Identify which cell holds the provided text, then report its (x, y) central coordinate. 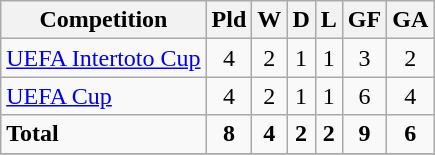
3 (364, 58)
9 (364, 134)
8 (229, 134)
L (328, 20)
Competition (104, 20)
Pld (229, 20)
UEFA Cup (104, 96)
W (270, 20)
D (301, 20)
UEFA Intertoto Cup (104, 58)
GA (410, 20)
GF (364, 20)
Total (104, 134)
